Locate the cell with the specified text and output its (X, Y) center coordinate. 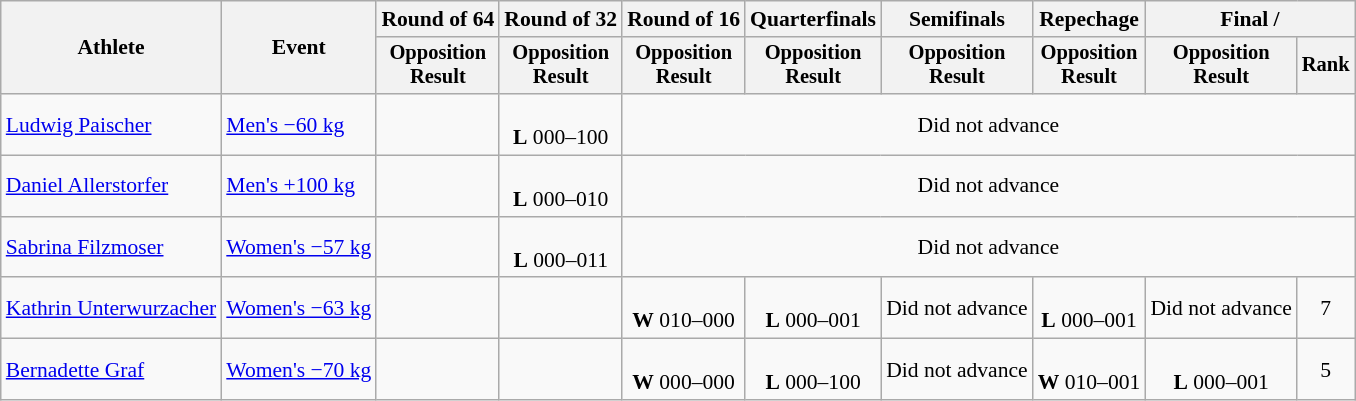
Final / (1250, 19)
Ludwig Paischer (111, 124)
Women's −57 kg (298, 248)
Men's +100 kg (298, 186)
Bernadette Graf (111, 370)
W 000–000 (684, 370)
7 (1326, 308)
L 000–011 (560, 248)
W 010–001 (1090, 370)
Semifinals (957, 19)
Kathrin Unterwurzacher (111, 308)
W 010–000 (684, 308)
Rank (1326, 66)
Quarterfinals (813, 19)
Round of 16 (684, 19)
L 000–010 (560, 186)
Daniel Allerstorfer (111, 186)
Women's −70 kg (298, 370)
Athlete (111, 48)
5 (1326, 370)
Event (298, 48)
Round of 32 (560, 19)
Men's −60 kg (298, 124)
Round of 64 (438, 19)
Sabrina Filzmoser (111, 248)
Women's −63 kg (298, 308)
Repechage (1090, 19)
